Output the (x, y) coordinate of the center of the cell containing the given text.  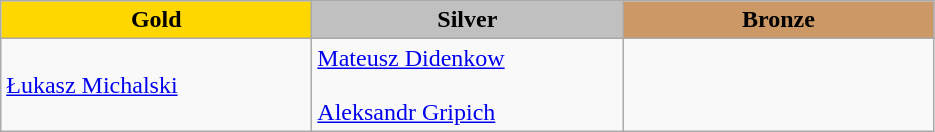
Silver (468, 20)
Mateusz DidenkowAleksandr Gripich (468, 85)
Gold (156, 20)
Bronze (778, 20)
Łukasz Michalski (156, 85)
